Find where the given text appears and provide that cell's center as (X, Y) coordinate. 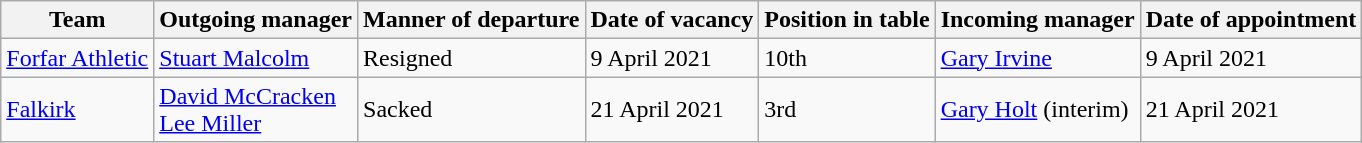
Team (78, 20)
Position in table (847, 20)
Outgoing manager (256, 20)
Manner of departure (472, 20)
Resigned (472, 58)
Incoming manager (1038, 20)
Gary Irvine (1038, 58)
Gary Holt (interim) (1038, 110)
Date of appointment (1251, 20)
Sacked (472, 110)
10th (847, 58)
Falkirk (78, 110)
Stuart Malcolm (256, 58)
Date of vacancy (672, 20)
David McCracken Lee Miller (256, 110)
3rd (847, 110)
Forfar Athletic (78, 58)
